Determine the [X, Y] coordinate at the center of the cell enclosing the given text.  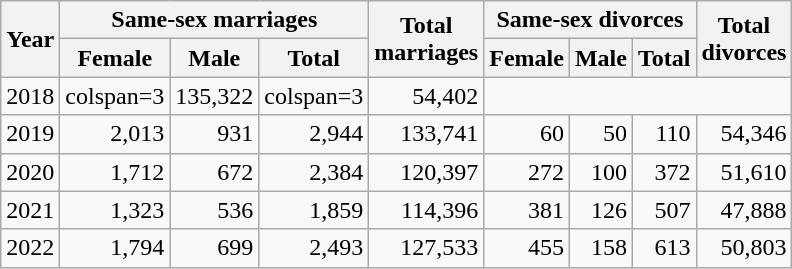
Same-sex marriages [214, 20]
536 [214, 210]
120,397 [426, 172]
455 [527, 248]
110 [664, 134]
54,402 [426, 96]
507 [664, 210]
1,712 [115, 172]
699 [214, 248]
126 [600, 210]
2018 [30, 96]
47,888 [744, 210]
613 [664, 248]
1,323 [115, 210]
51,610 [744, 172]
2,384 [314, 172]
135,322 [214, 96]
Year [30, 39]
1,859 [314, 210]
114,396 [426, 210]
60 [527, 134]
50,803 [744, 248]
2020 [30, 172]
2,493 [314, 248]
2,013 [115, 134]
272 [527, 172]
1,794 [115, 248]
158 [600, 248]
Same-sex divorces [590, 20]
133,741 [426, 134]
2022 [30, 248]
672 [214, 172]
931 [214, 134]
127,533 [426, 248]
2019 [30, 134]
50 [600, 134]
372 [664, 172]
100 [600, 172]
2021 [30, 210]
54,346 [744, 134]
Totalmarriages [426, 39]
Totaldivorces [744, 39]
2,944 [314, 134]
381 [527, 210]
